Determine the (x, y) coordinate at the center of the cell enclosing the given text.  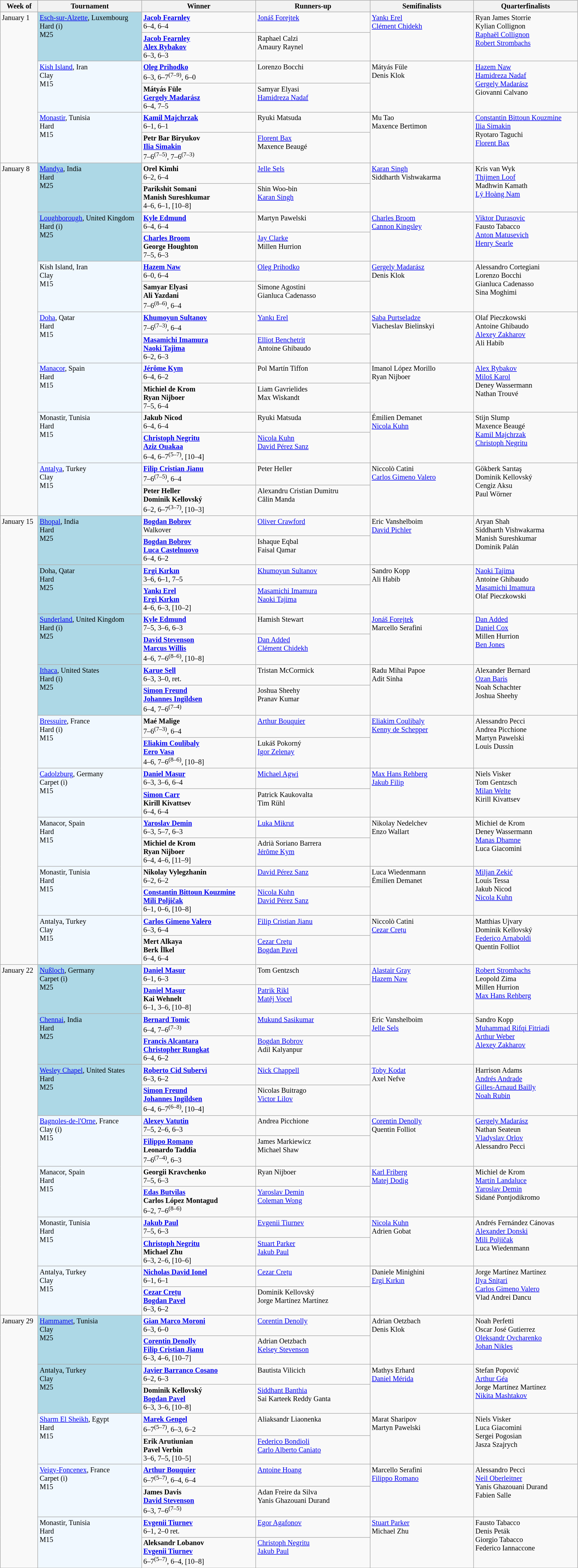
Evgenii Tiurnev 6–1, 2–0 ret. (199, 1527)
Parikshit Somani Manish Sureshkumar 4–6, 6–1, [10–8] (199, 197)
Adrian Oetzbach Denis Klok (422, 1340)
Jay Clarke Millen Hurrion (313, 247)
Daniel Masur 6–3, 3–6, 6–4 (199, 778)
Chennai, India Hard M25 (90, 1039)
Alessandro Cortegiani Lorenzo Bocchi Gianluca Cadenasso Sina Moghimi (526, 287)
Ryan Nijboer (313, 1176)
Doha, Qatar Hard M25 (90, 589)
Nick Chappell (313, 1074)
Corentin Denolly Filip Cristian Jianu 6–3, 4–6, [10–7] (199, 1350)
Luka Mikrut (313, 827)
Filippo Romano Leonardo Taddia 7–6(7–4), 6–3 (199, 1150)
Christoph Negritu Michael Zhu 6–3, 2–6, [10–6] (199, 1252)
Filip Cristian Jianu (313, 926)
Christoph Negritu Aziz Ouakaa 6–4, 6–7(5–7), [10–4] (199, 447)
Aliaksandr Liaonenka (313, 1424)
Patrik Rikl Matěj Vocel (313, 999)
Hamish Stewart (313, 624)
Matthias Ujvary Dominik Kellovský Federico Arnaboldi Quentin Folliot (526, 940)
Sandro Kopp Muhammad Rifqi Fitriadi Arthur Weber Alexey Zakharov (526, 1039)
Khumoyun Sultanov (313, 575)
Raphael Calzi Amaury Raynel (313, 47)
David Stevenson Marcus Willis 4–6, 7–6(8–6), [10–8] (199, 649)
Yaroslav Demin 6–3, 5–7, 6–3 (199, 827)
Masamichi Imamura Naoki Tajima (313, 599)
Joshua Sheehy Pranav Kumar (313, 700)
Hazem Naw Hamidreza Nadaf Gergely Madarász Giovanni Calvano (526, 87)
Saba Purtseladze Viacheslav Bielinskyi (422, 337)
Jakub Paul 7–5, 6–3 (199, 1227)
Christoph Negritu Jakub Paul (313, 1553)
Dan Added Clément Chidekh (313, 649)
Constantin Bittoun Kouzmine Mili Poljičak 6–1, 0–6, [10–8] (199, 901)
Jonáš Forejtek (313, 22)
Dan Added Daniel Cox Millen Hurrion Ben Jones (526, 639)
Karl Friberg Matej Dodig (422, 1191)
Nicholas David Ionel 6–1, 6–1 (199, 1276)
Sunderland, United Kingdom Hard (i) M25 (90, 639)
Erik Arutiunian Pavel Verbin 3–6, 7–5, [10–5] (199, 1450)
Bautista Vilicich (313, 1374)
Naoki Tajima Antoine Ghibaudo Masamichi Imamura Olaf Pieczkowski (526, 589)
Ishaque Eqbal Faisal Qamar (313, 550)
Kris van Wyk Thijmen Loof Madhwin Kamath Lý Hoàng Nam (526, 187)
Simon Freund Johannes Ingildsen 6–4, 7–6(7–4) (199, 700)
Niccolò Catini Carlos Gimeno Valero (422, 489)
Luca Wiedenmann Émilien Demanet (422, 891)
Hazem Naw 6–0, 6–4 (199, 271)
Aryan Shah Siddharth Vishwakarma Manish Sureshkumar Dominik Palán (526, 540)
January 8 (19, 339)
Doha, Qatar Hard M15 (90, 337)
Kyle Edmund 6–4, 6–4 (199, 222)
Ergi Kırkın 3–6, 6–1, 7–5 (199, 575)
Eliakim Coulibaly Kenny de Schepper (422, 742)
Yankı Erel Ergi Kırkın 4–6, 6–3, [10–2] (199, 599)
Cezar Crețu Bogdan Pavel 6–3, 6–2 (199, 1301)
Adan Freire da Silva Yanis Ghazouani Durand (313, 1502)
Maé Malige 7–6(7–3), 6–4 (199, 727)
Gergely Madarász Denis Klok (422, 287)
Arthur Bouquier 6–7(5–7), 6–4, 6–4 (199, 1475)
Tom Gentzsch (313, 974)
Marcello Serafini Filippo Romano (422, 1491)
Andrea Picchione (313, 1125)
Dominik Kellovský Bogdan Pavel 6–3, 3–6, [10–8] (199, 1399)
Alastair Gray Hazem Naw (422, 989)
Eliakim Coulibaly Eero Vasa 4–6, 7–6(8–6), [10–8] (199, 753)
Cezar Crețu Bogdan Pavel (313, 950)
Eric Vanshelboim Jelle Sels (422, 1039)
Niels Visker Tom Gentzsch Milan Welte Kirill Kivattsev (526, 793)
Bhopal, India Hard M25 (90, 540)
Oleg Prihodko (313, 271)
Fausto Tabacco Denis Peták Giorgio Tabacco Federico Iannaccone (526, 1543)
Esch-sur-Alzette, Luxembourg Hard (i) M25 (90, 37)
January 22 (19, 1140)
Émilien Demanet Nicola Kuhn (422, 437)
Wesley Chapel, United States Hard M25 (90, 1090)
Quarterfinalists (526, 6)
Oleg Prihodko 6–3, 6–7(7–9), 6–0 (199, 72)
Aleksandr Lobanov Evgenii Tiurnev 6–7(5–7), 6–4, [10–8] (199, 1553)
Noah Perfetti Oscar José Gutierrez Oleksandr Ovcharenko Johan Nikles (526, 1340)
Veigy-Foncenex, France Carpet (i) M15 (90, 1491)
Siddhant Banthia Sai Karteek Reddy Ganta (313, 1399)
Bogdan Bobrov Adil Kalyanpur (313, 1050)
James Davis David Stevenson 6–3, 7–6(7–5) (199, 1502)
Toby Kodat Axel Nefve (422, 1090)
Carlos Gimeno Valero 6–3, 6–4 (199, 926)
Roberto Cid Subervi 6–3, 6–2 (199, 1074)
Alexander Bernard Ozan Baris Noah Schachter Joshua Sheehy (526, 690)
Adrià Soriano Barrera Jérôme Kym (313, 852)
Runners-up (313, 6)
Bogdan Bobrov Walkover (199, 526)
Nikolay Nedelchev Enzo Wallart (422, 841)
Constantin Bittoun Kouzmine Ilia Simakin Ryotaro Taguchi Florent Bax (526, 137)
Mátyás Füle Gergely Madarász 6–4, 7–5 (199, 98)
Corentin Denolly Quentin Folliot (422, 1141)
Viktor Durasovic Fausto Tabacco Anton Matusevich Henry Searle (526, 237)
Nicola Kuhn Adrien Gobat (422, 1241)
Imanol López Morillo Ryan Nijboer (422, 387)
Tournament (90, 6)
Bogdan Bobrov Luca Castelnuovo 6–4, 6–2 (199, 550)
Charles Broom George Houghton 7–5, 6–3 (199, 247)
Arthur Bouquier (313, 727)
Khumoyun Sultanov 7–6(7–3), 6–4 (199, 323)
Dominik Kellovský Jorge Martínez Martínez (313, 1301)
Hammamet, Tunisia Clay M25 (90, 1340)
Stijn Slump Maxence Beaugé Kamil Majchrzak Christoph Negritu (526, 437)
James Markiewicz Michael Shaw (313, 1150)
Alex Rybakov Miloš Karol Deney Wassermann Nathan Trouvé (526, 387)
Michiel de Krom Martín Landaluce Yaroslav Demin Sidané Pontjodikromo (526, 1191)
Yankı Erel Clément Chidekh (422, 37)
Jérôme Kym 6–4, 6–2 (199, 373)
Michael Agwi (313, 778)
Shin Woo-bin Karan Singh (313, 197)
Semifinalists (422, 6)
Cadolzburg, Germany Carpet (i) M15 (90, 793)
Federico Bondioli Carlo Alberto Caniato (313, 1450)
Mert Alkaya Berk İlkel 6–4, 6–4 (199, 950)
January 29 (19, 1442)
Marek Gengel 6–7(5–7), 6–3, 6–2 (199, 1424)
Petr Bar Biryukov Ilia Simakin 7–6(7–5), 7–6(7–3) (199, 148)
Lukáš Pokorný Igor Zelenay (313, 753)
Kyle Edmund 7–5, 3–6, 6–3 (199, 624)
Bernard Tomic 6–4, 7–6(7–3) (199, 1024)
Bressuire, France Hard (i) M15 (90, 742)
Gian Marco Moroni 6–3, 6–0 (199, 1325)
Ryan James Storrie Kylian Collignon Raphaël Collignon Robert Strombachs (526, 37)
Gergely Madarász Nathan Seateun Vladyslav Orlov Alessandro Pecci (526, 1141)
Patrick Kaukovalta Tim Rühl (313, 803)
Alexey Vatutin 7–5, 2–6, 6–3 (199, 1125)
Alexandru Cristian Dumitru Călin Manda (313, 500)
Jakub Nicod 6–4, 6–4 (199, 422)
Peter Heller Dominik Kellovský 6–2, 6–7(3–7), [10–3] (199, 500)
Karue Sell 6–3, 3–0, ret. (199, 675)
Simone Agostini Gianluca Cadenasso (313, 296)
Niels Visker Luca Giacomini Sergei Pogosian Jasza Szajrych (526, 1438)
Tristan McCormick (313, 675)
Nicolas Buitrago Victor Lilov (313, 1100)
Evgenii Tiurnev (313, 1227)
Winner (199, 6)
Marat Sharipov Martyn Pawelski (422, 1438)
Eric Vanshelboim David Pichler (422, 540)
Florent Bax Maxence Beaugé (313, 148)
Michiel de Krom Ryan Nijboer 6–4, 4–6, [11–9] (199, 852)
Samyar Elyasi Ali Yazdani 7–6(8–6), 6–4 (199, 296)
Jelle Sels (313, 173)
Georgii Kravchenko 7–5, 6–3 (199, 1176)
Jacob Fearnley 6–4, 6–4 (199, 22)
Mukund Sasikumar (313, 1024)
Harrison Adams Andrés Andrade Gilles-Arnaud Bailly Noah Rubin (526, 1090)
Olaf Pieczkowski Antoine Ghibaudo Alexey Zakharov Ali Habib (526, 337)
January 15 (19, 740)
Filip Cristian Jianu 7–6(7–5), 6–4 (199, 474)
Orel Kimhi 6–2, 6–4 (199, 173)
Adrian Oetzbach Kelsey Stevenson (313, 1350)
Andrés Fernández Cánovas Alexander Donski Mili Poljičak Luca Wiedenmann (526, 1241)
Jonáš Forejtek Marcello Serafini (422, 639)
Daniel Masur 6–1, 6–3 (199, 974)
Yaroslav Demin Coleman Wong (313, 1202)
Corentin Denolly (313, 1325)
Antalya, Turkey Clay M25 (90, 1388)
Liam Gavrielides Max Wiskandt (313, 397)
Stuart Parker Jakub Paul (313, 1252)
Egor Agafonov (313, 1527)
Masamichi Imamura Naoki Tajima 6–2, 6–3 (199, 349)
Charles Broom Cannon Kingsley (422, 237)
Week of (19, 6)
Ithaca, United States Hard (i) M25 (90, 690)
Daniel Masur Kai Wehnelt 6–1, 3–6, [10–8] (199, 999)
Nikolay Vylegzhanin 6–2, 6–2 (199, 877)
Radu Mihai Papoe Adit Sinha (422, 690)
Lorenzo Bocchi (313, 72)
Mathys Erhard Daniel Mérida (422, 1388)
Cezar Crețu (313, 1276)
David Pérez Sanz (313, 877)
Mátyás Füle Denis Klok (422, 87)
Michiel de Krom Deney Wassermann Manas Dhamne Luca Giacomini (526, 841)
Sandro Kopp Ali Habib (422, 589)
Oliver Crawford (313, 526)
Stefan Popović Arthur Géa Jorge Martínez Martínez Nikita Mashtakov (526, 1388)
Antoine Hoang (313, 1475)
Elliot Benchetrit Antoine Ghibaudo (313, 349)
Niccolò Catini Cezar Crețu (422, 940)
Bagnoles-de-l'Orne, France Clay (i) M15 (90, 1141)
Jorge Martínez Martínez Ilya Snițari Carlos Gimeno Valero Vlad Andrei Dancu (526, 1291)
Kamil Majchrzak 6–1, 6–1 (199, 122)
Alessandro Pecci Neil Oberleitner Yanis Ghazouani Durand Fabien Salle (526, 1491)
January 1 (19, 87)
Mu Tao Maxence Bertimon (422, 137)
Karan Singh Siddharth Vishwakarma (422, 187)
Daniele Minighini Ergi Kırkın (422, 1291)
Edas Butvilas Carlos López Montagud 6–2, 7–6(8–6) (199, 1202)
Mandya, India Hard M25 (90, 187)
Stuart Parker Michael Zhu (422, 1543)
Miljan Zekić Louis Tessa Jakub Nicod Nicola Kuhn (526, 891)
Gökberk Sarıtaş Dominik Kellovský Cengiz Aksu Paul Wörner (526, 489)
Simon Freund Johannes Ingildsen 6–4, 6–7(6–8), [10–4] (199, 1100)
Nußloch, Germany Carpet (i) M25 (90, 989)
Yankı Erel (313, 323)
Robert Strombachs Leopold Zima Millen️️ Hurrion Max Hans Rehberg (526, 989)
Peter Heller (313, 474)
Loughborough, United Kingdom Hard (i) M25 (90, 237)
Sharm El Sheikh, Egypt Hard M15 (90, 1438)
Francis Alcantara Christopher Rungkat 6–4, 6–2 (199, 1050)
Alessandro Pecci Andrea Picchione Martyn Pawelski Louis Dussin (526, 742)
Simon Carr Kirill Kivattsev 6–4, 6–4 (199, 803)
Javier Barranco Cosano 6–2, 6–3 (199, 1374)
Max Hans Rehberg Jakub Filip (422, 793)
Martyn Pawelski (313, 222)
Michiel de Krom Ryan Nijboer 7–5, 6–4 (199, 397)
Jacob Fearnley Alex Rybakov 6–3, 6–3 (199, 47)
Pol Martín Tiffon (313, 373)
Samyar Elyasi Hamidreza Nadaf (313, 98)
